For the text-containing cell, return its midpoint in (X, Y) coordinate format. 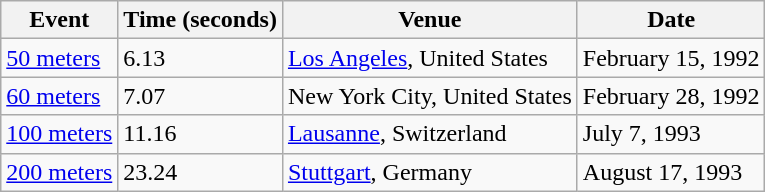
Venue (430, 20)
7.07 (200, 96)
February 28, 1992 (671, 96)
11.16 (200, 134)
6.13 (200, 58)
Lausanne, Switzerland (430, 134)
200 meters (60, 172)
23.24 (200, 172)
July 7, 1993 (671, 134)
Stuttgart, Germany (430, 172)
50 meters (60, 58)
100 meters (60, 134)
New York City, United States (430, 96)
Los Angeles, United States (430, 58)
Time (seconds) (200, 20)
Date (671, 20)
Event (60, 20)
60 meters (60, 96)
February 15, 1992 (671, 58)
August 17, 1993 (671, 172)
